Output the [X, Y] coordinate of the center of the cell containing the given text.  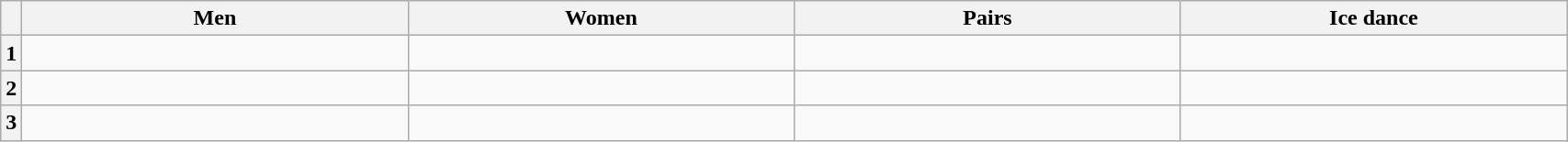
3 [11, 123]
Ice dance [1373, 18]
Men [215, 18]
2 [11, 88]
Pairs [987, 18]
1 [11, 53]
Women [601, 18]
